From the cell containing the given text, extract its center point as (x, y) coordinate. 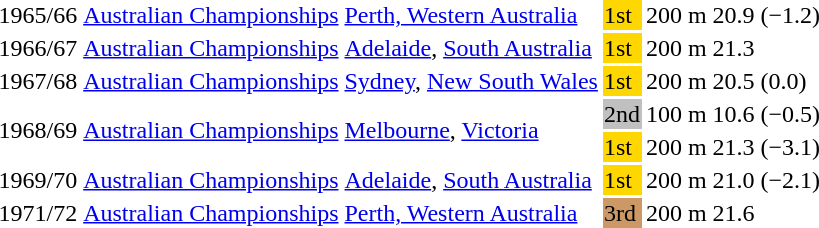
100 m (676, 114)
3rd (622, 213)
Sydney, New South Wales (471, 81)
Melbourne, Victoria (471, 130)
2nd (622, 114)
